Return the (x, y) coordinate for the center point of the cell that contains the specified text.  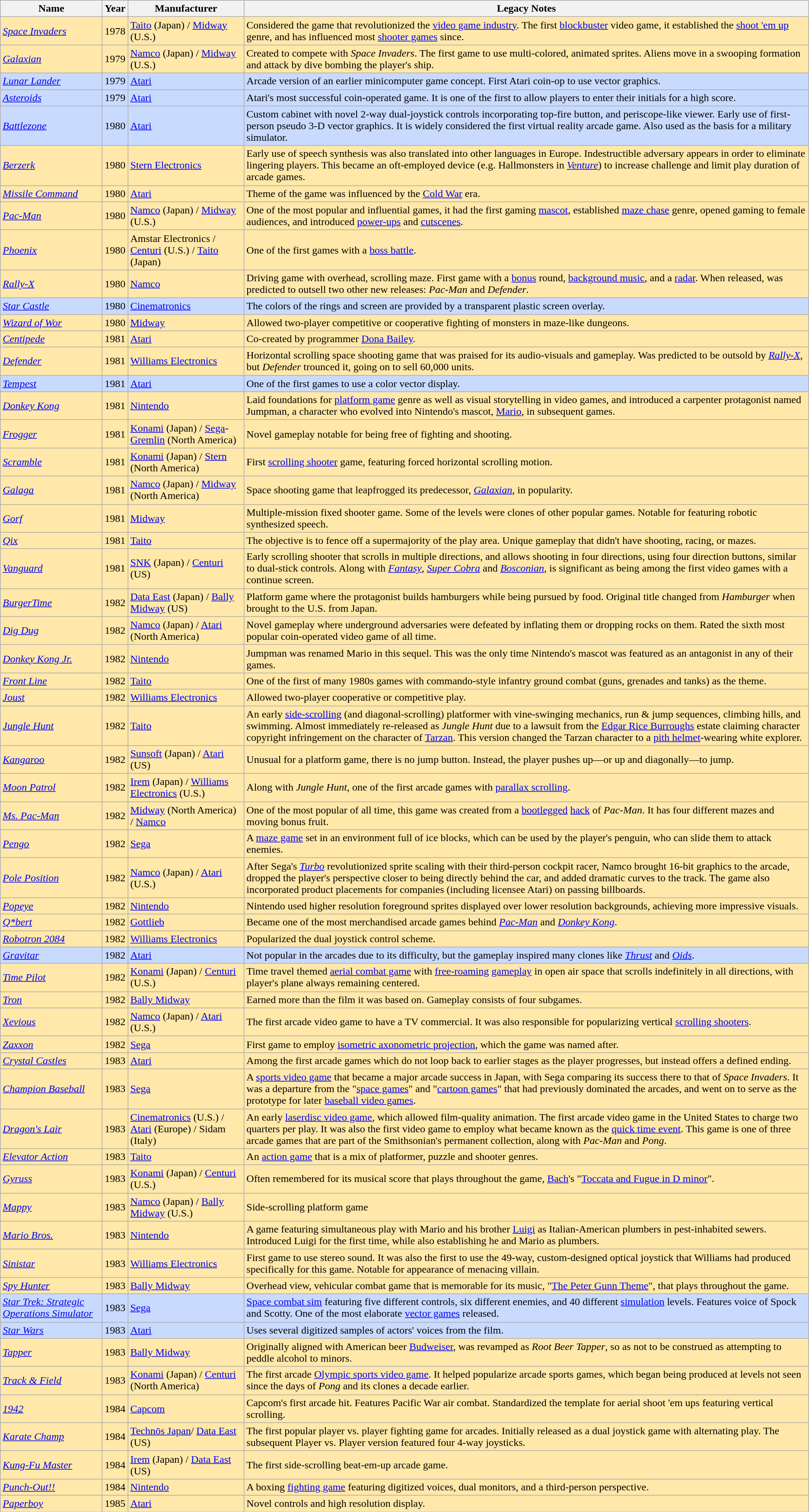
Scramble (51, 462)
Pac-Man (51, 216)
Theme of the game was influenced by the Cold War era. (526, 194)
Namco (186, 283)
Stern Electronics (186, 165)
Overhead view, vehicular combat game that is memorable for its music, "The Peter Gunn Theme", that plays throughout the game. (526, 1286)
1985 (115, 1503)
Crystal Castles (51, 1061)
Champion Baseball (51, 1089)
Q*bert (51, 922)
Irem (Japan) / Data East (US) (186, 1464)
Wizard of Wor (51, 323)
Robotron 2084 (51, 939)
One of the first games with a boss battle. (526, 250)
First game to employ isometric axonometric projection, which the game was named after. (526, 1044)
Along with Jungle Hunt, one of the first arcade games with parallax scrolling. (526, 788)
Space shooting game that leapfrogged its predecessor, Galaxian, in popularity. (526, 490)
Jungle Hunt (51, 726)
BurgerTime (51, 602)
Allowed two-player cooperative or competitive play. (526, 697)
Konami (Japan) / Centuri (North America) (186, 1381)
An action game that is a mix of platformer, puzzle and shooter genres. (526, 1157)
The colors of the rings and screen are provided by a transparent plastic screen overlay. (526, 306)
Punch-Out!! (51, 1487)
Sunsoft (Japan) / Atari (US) (186, 759)
Tapper (51, 1352)
Legacy Notes (526, 9)
Galaga (51, 490)
First scrolling shooter game, featuring forced horizontal scrolling motion. (526, 462)
Donkey Kong (51, 406)
Jumpman was renamed Mario in this sequel. This was the only time Nintendo's mascot was featured as an antagonist in any of their games. (526, 658)
Tron (51, 1000)
Multiple-mission fixed shooter game. Some of the levels were clones of other popular games. Notable for featuring robotic synthesized speech. (526, 518)
Name (51, 9)
Karate Champ (51, 1437)
Became one of the most merchandised arcade games behind Pac-Man and Donkey Kong. (526, 922)
Berzerk (51, 165)
Mario Bros. (51, 1236)
Space Invaders (51, 31)
Track & Field (51, 1381)
Technōs Japan/ Data East (US) (186, 1437)
Gottlieb (186, 922)
Gyruss (51, 1179)
Capcom's first arcade hit. Features Pacific War air combat. Standardized the template for aerial shoot 'em ups featuring vertical scrolling. (526, 1408)
Lunar Lander (51, 81)
Mappy (51, 1207)
Defender (51, 361)
Xevious (51, 1022)
Unusual for a platform game, there is no jump button. Instead, the player pushes up—or up and diagonally—to jump. (526, 759)
Missile Command (51, 194)
Amstar Electronics / Centuri (U.S.) / Taito (Japan) (186, 250)
Not popular in the arcades due to its difficulty, but the gameplay inspired many clones like Thrust and Oids. (526, 955)
Vanguard (51, 569)
One of the most popular of all time, this game was created from a bootlegged hack of Pac-Man. It has four different mazes and moving bonus fruit. (526, 816)
Front Line (51, 681)
Often remembered for its musical score that plays throughout the game, Bach's "Toccata and Fugue in D minor". (526, 1179)
Zaxxon (51, 1044)
Kangaroo (51, 759)
Namco (Japan) / Atari (North America) (186, 631)
Elevator Action (51, 1157)
Ms. Pac-Man (51, 816)
Rally-X (51, 283)
Data East (Japan) / Bally Midway (US) (186, 602)
Konami (Japan) / Sega-Gremlin (North America) (186, 434)
Earned more than the film it was based on. Gameplay consists of four subgames. (526, 1000)
Irem (Japan) / Williams Electronics (U.S.) (186, 788)
Namco (Japan) / Midway (North America) (186, 490)
One of the first games to use a color vector display. (526, 384)
1978 (115, 31)
Gorf (51, 518)
Donkey Kong Jr. (51, 658)
SNK (Japan) / Centuri (US) (186, 569)
Uses several digitized samples of actors' voices from the film. (526, 1330)
Frogger (51, 434)
Cinematronics (186, 306)
Dig Dug (51, 631)
Dragon's Lair (51, 1128)
Star Trek: Strategic Operations Simulator (51, 1308)
Year (115, 9)
Manufacturer (186, 9)
Taito (Japan) / Midway (U.S.) (186, 31)
Gravitar (51, 955)
Star Castle (51, 306)
Konami (Japan) / Stern (North America) (186, 462)
Among the first arcade games which do not loop back to earlier stages as the player progresses, but instead offers a defined ending. (526, 1061)
Pole Position (51, 878)
The first side-scrolling beat-em-up arcade game. (526, 1464)
Star Wars (51, 1330)
Battlezone (51, 126)
Time Pilot (51, 977)
Atari's most successful coin-operated game. It is one of the first to allow players to enter their initials for a high score. (526, 98)
Pengo (51, 844)
The objective is to fence off a supermajority of the play area. Unique gameplay that didn't have shooting, racing, or mazes. (526, 540)
Tempest (51, 384)
Allowed two-player competitive or cooperative fighting of monsters in maze-like dungeons. (526, 323)
Paperboy (51, 1503)
Novel controls and high resolution display. (526, 1503)
Asteroids (51, 98)
Cinematronics (U.S.) / Atari (Europe) / Sidam (Italy) (186, 1128)
Popeye (51, 906)
Arcade version of an earlier minicomputer game concept. First Atari coin-op to use vector graphics. (526, 81)
Centipede (51, 339)
Sinistar (51, 1263)
Capcom (186, 1408)
Phoenix (51, 250)
Joust (51, 697)
Spy Hunter (51, 1286)
Popularized the dual joystick control scheme. (526, 939)
Novel gameplay notable for being free of fighting and shooting. (526, 434)
A boxing fighting game featuring digitized voices, dual monitors, and a third-person perspective. (526, 1487)
One of the first of many 1980s games with commando-style infantry ground combat (guns, grenades and tanks) as the theme. (526, 681)
Kung-Fu Master (51, 1464)
The first arcade video game to have a TV commercial. It was also responsible for popularizing vertical scrolling shooters. (526, 1022)
Co-created by programmer Dona Bailey. (526, 339)
Moon Patrol (51, 788)
Namco (Japan) / Bally Midway (U.S.) (186, 1207)
1942 (51, 1408)
Galaxian (51, 59)
Nintendo used higher resolution foreground sprites displayed over lower resolution backgrounds, achieving more impressive visuals. (526, 906)
Qix (51, 540)
Side-scrolling platform game (526, 1207)
Midway (North America) / Namco (186, 816)
A maze game set in an environment full of ice blocks, which can be used by the player's penguin, who can slide them to attack enemies. (526, 844)
